Find where the given text appears and provide that cell's center as [x, y] coordinate. 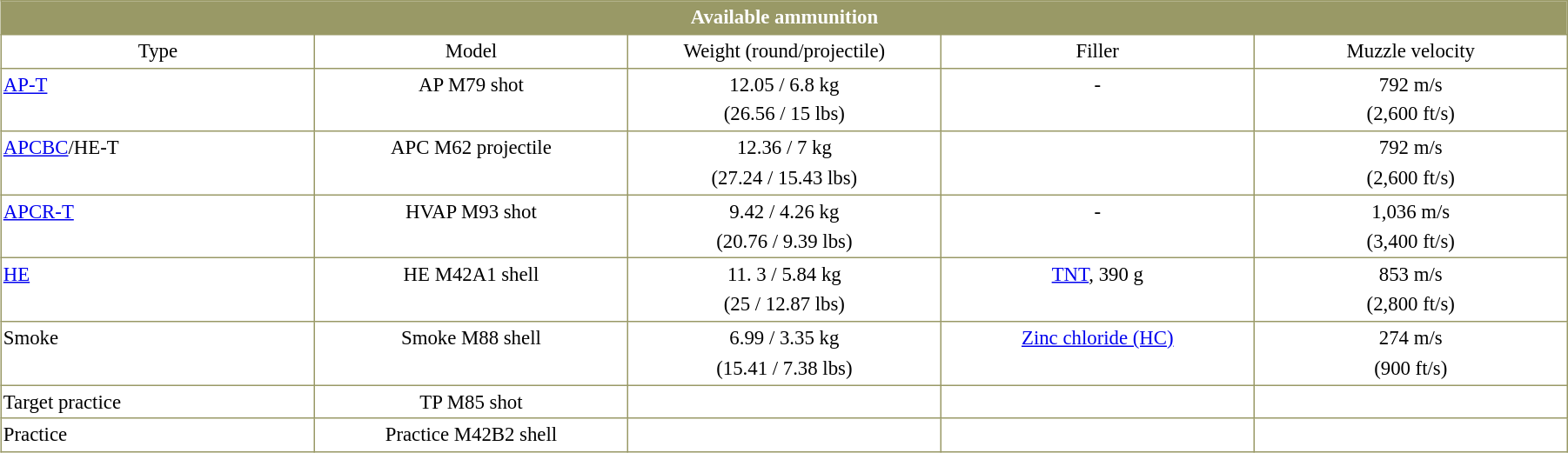
HE M42A1 shell [471, 290]
Weight (round/projectile) [784, 50]
APC M62 projectile [471, 163]
9.42 / 4.26 kg(20.76 / 9.39 lbs) [784, 226]
853 m/s(2,800 ft/s) [1411, 290]
AP-T [158, 99]
AP M79 shot [471, 99]
Muzzle velocity [1411, 50]
Model [471, 50]
HVAP M93 shot [471, 226]
1,036 m/s(3,400 ft/s) [1411, 226]
HE [158, 290]
Smoke M88 shell [471, 353]
12.05 / 6.8 kg(26.56 / 15 lbs) [784, 99]
274 m/s(900 ft/s) [1411, 353]
Available ammunition [785, 17]
Zinc chloride (HC) [1097, 353]
11. 3 / 5.84 kg(25 / 12.87 lbs) [784, 290]
Practice [158, 435]
Filler [1097, 50]
APCR-T [158, 226]
Target practice [158, 402]
Smoke [158, 353]
Practice M42B2 shell [471, 435]
Type [158, 50]
12.36 / 7 kg(27.24 / 15.43 lbs) [784, 163]
APCBC/HE-T [158, 163]
TP M85 shot [471, 402]
6.99 / 3.35 kg(15.41 / 7.38 lbs) [784, 353]
TNT, 390 g [1097, 290]
